Scan for the cell matching the given text and deliver its (X, Y) coordinate at center. 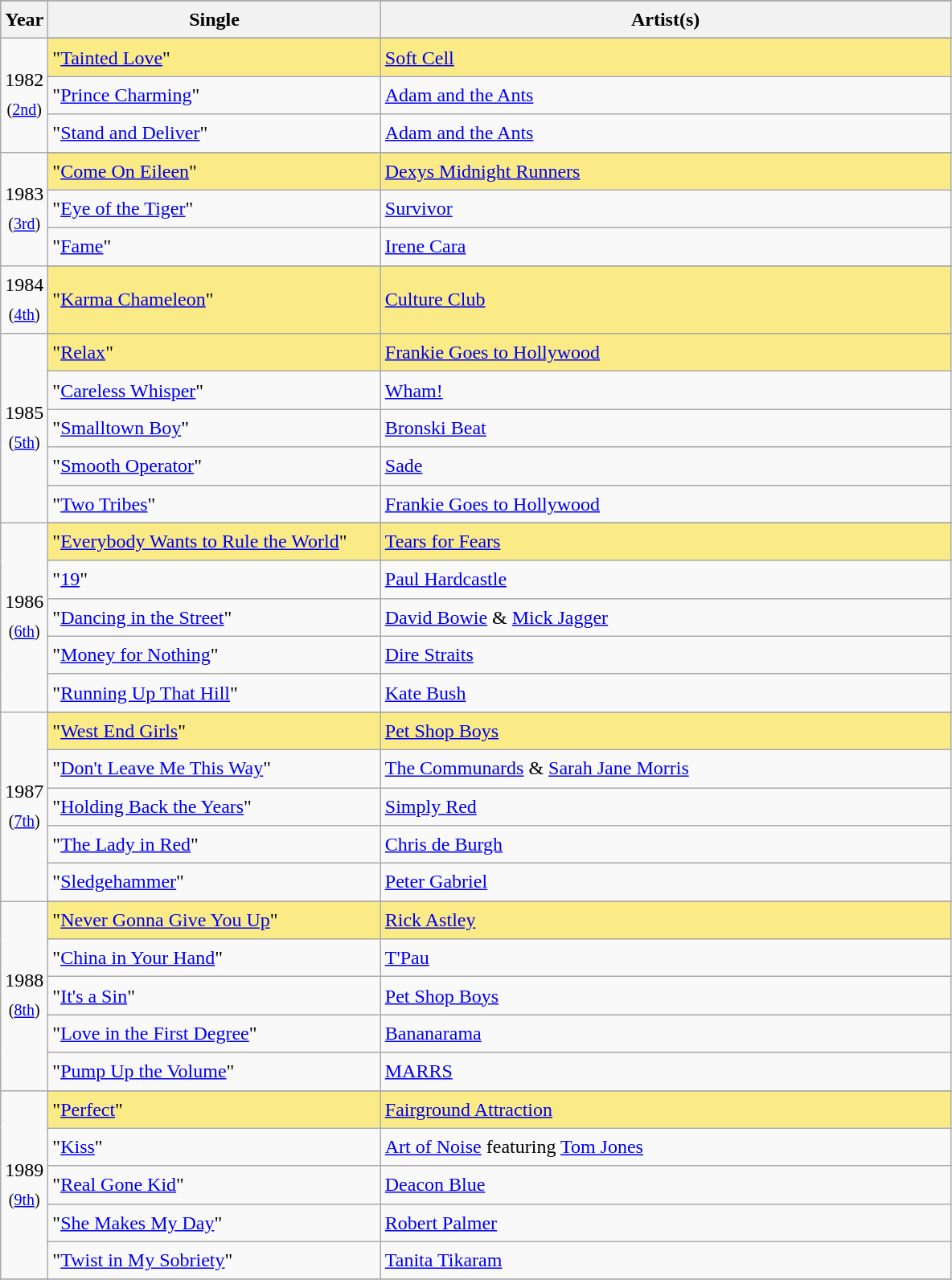
"China in Your Hand" (214, 958)
Chris de Burgh (666, 844)
Tears for Fears (666, 542)
"Prince Charming" (214, 95)
"West End Girls" (214, 730)
Fairground Attraction (666, 1110)
The Communards & Sarah Jane Morris (666, 769)
Simply Red (666, 807)
Art of Noise featuring Tom Jones (666, 1147)
Sade (666, 466)
"Real Gone Kid" (214, 1185)
1987 (7th) (24, 806)
Robert Palmer (666, 1222)
"Come On Eileen" (214, 170)
"It's a Sin" (214, 995)
1982 (2nd) (24, 95)
David Bowie & Mick Jagger (666, 617)
"Kiss" (214, 1147)
"Stand and Deliver" (214, 133)
"Holding Back the Years" (214, 807)
"Twist in My Sobriety" (214, 1261)
"Sledgehammer" (214, 883)
Single (214, 19)
Bananarama (666, 1034)
"Pump Up the Volume" (214, 1071)
Wham! (666, 391)
MARRS (666, 1071)
Deacon Blue (666, 1185)
1983 (3rd) (24, 209)
Rick Astley (666, 920)
"Two Tribes" (214, 503)
"Running Up That Hill" (214, 693)
Irene Cara (666, 246)
Kate Bush (666, 693)
1985 (5th) (24, 428)
"Smalltown Boy" (214, 428)
"Money for Nothing" (214, 654)
1988 (8th) (24, 995)
"Dancing in the Street" (214, 617)
1984 (4th) (24, 299)
Artist(s) (666, 19)
"Don't Leave Me This Way" (214, 769)
Peter Gabriel (666, 883)
"Perfect" (214, 1110)
Dire Straits (666, 654)
1989 (9th) (24, 1185)
"Smooth Operator" (214, 466)
Survivor (666, 209)
"Eye of the Tiger" (214, 209)
Paul Hardcastle (666, 579)
Bronski Beat (666, 428)
"Fame" (214, 246)
"Never Gonna Give You Up" (214, 920)
"The Lady in Red" (214, 844)
"Everybody Wants to Rule the World" (214, 542)
Year (24, 19)
T'Pau (666, 958)
Soft Cell (666, 58)
"Careless Whisper" (214, 391)
"She Makes My Day" (214, 1222)
1986 (6th) (24, 617)
Culture Club (666, 299)
"Tainted Love" (214, 58)
"Karma Chameleon" (214, 299)
"Relax" (214, 352)
"Love in the First Degree" (214, 1034)
"19" (214, 579)
Dexys Midnight Runners (666, 170)
Tanita Tikaram (666, 1261)
